Output the (x, y) coordinate of the center of the cell containing the given text.  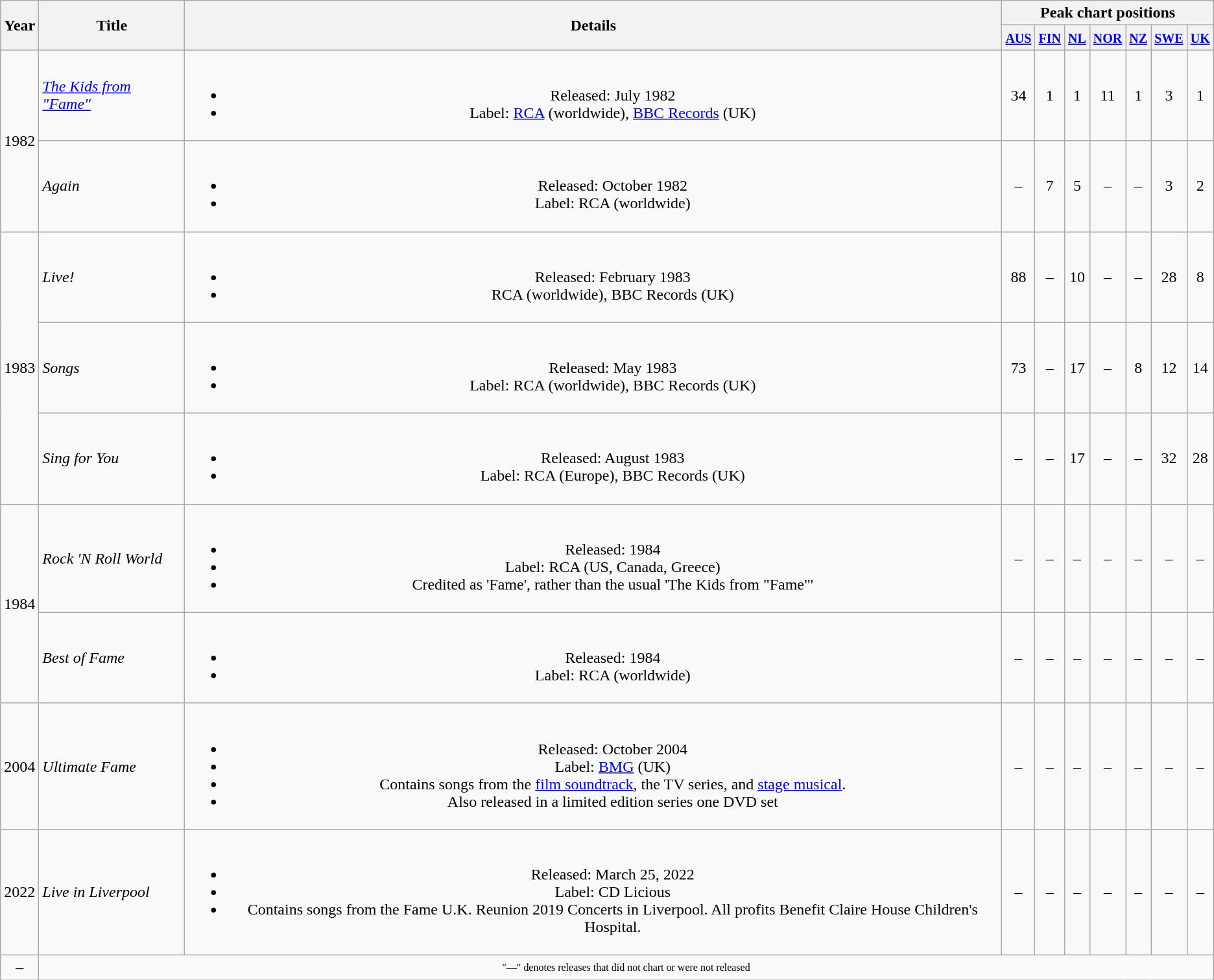
Released: August 1983Label: RCA (Europe), BBC Records (UK) (593, 459)
Released: 1984Label: RCA (worldwide) (593, 658)
The Kids from "Fame" (112, 95)
"—" denotes releases that did not chart or were not released (626, 967)
Year (19, 25)
34 (1018, 95)
Live! (112, 277)
Ultimate Fame (112, 766)
1984 (19, 603)
10 (1077, 277)
Released: 1984Label: RCA (US, Canada, Greece)Credited as 'Fame', rather than the usual 'The Kids from "Fame"' (593, 558)
Songs (112, 368)
Released: October 1982Label: RCA (worldwide) (593, 186)
Title (112, 25)
Best of Fame (112, 658)
2022 (19, 892)
7 (1050, 186)
Released: February 1983RCA (worldwide), BBC Records (UK) (593, 277)
NOR (1108, 38)
FIN (1050, 38)
1983 (19, 368)
Again (112, 186)
73 (1018, 368)
1982 (19, 141)
Peak chart positions (1108, 13)
SWE (1169, 38)
Released: July 1982Label: RCA (worldwide), BBC Records (UK) (593, 95)
Sing for You (112, 459)
14 (1200, 368)
AUS (1018, 38)
NL (1077, 38)
NZ (1139, 38)
Live in Liverpool (112, 892)
2 (1200, 186)
Details (593, 25)
2004 (19, 766)
5 (1077, 186)
12 (1169, 368)
UK (1200, 38)
32 (1169, 459)
11 (1108, 95)
Rock 'N Roll World (112, 558)
Released: May 1983Label: RCA (worldwide), BBC Records (UK) (593, 368)
88 (1018, 277)
